Determine the [X, Y] coordinate at the center of the cell enclosing the given text.  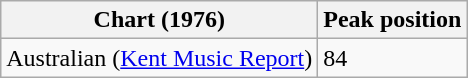
Chart (1976) [160, 20]
Peak position [392, 20]
84 [392, 58]
Australian (Kent Music Report) [160, 58]
